Extract the (x, y) coordinate from the center of the cell holding the provided text.  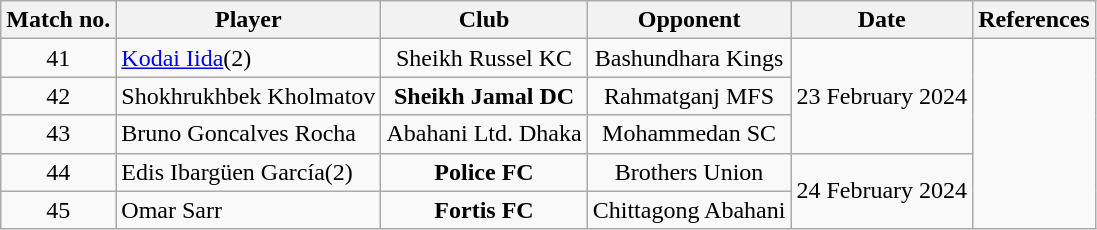
Shokhrukhbek Kholmatov (248, 96)
Edis Ibargüen García(2) (248, 172)
Fortis FC (484, 210)
Brothers Union (689, 172)
Police FC (484, 172)
41 (58, 58)
Match no. (58, 20)
References (1034, 20)
Player (248, 20)
42 (58, 96)
Bashundhara Kings (689, 58)
24 February 2024 (882, 191)
Sheikh Russel KC (484, 58)
Rahmatganj MFS (689, 96)
Kodai Iida(2) (248, 58)
Bruno Goncalves Rocha (248, 134)
43 (58, 134)
Sheikh Jamal DC (484, 96)
Date (882, 20)
Opponent (689, 20)
44 (58, 172)
45 (58, 210)
Chittagong Abahani (689, 210)
Mohammedan SC (689, 134)
Club (484, 20)
Omar Sarr (248, 210)
23 February 2024 (882, 96)
Abahani Ltd. Dhaka (484, 134)
